Provide the [x, y] coordinate of the cell's center where the given text is located.  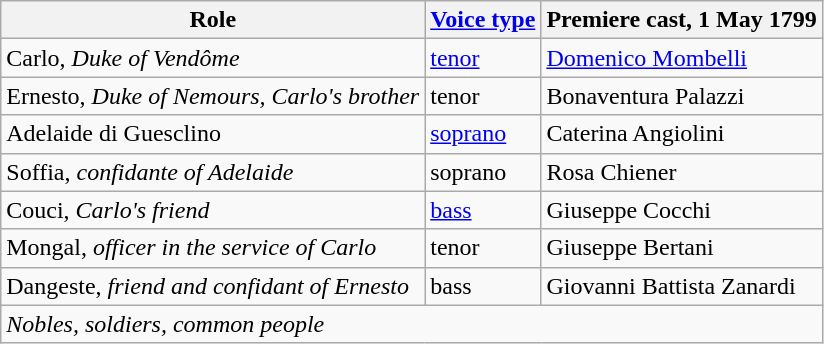
Role [213, 20]
Voice type [483, 20]
Domenico Mombelli [682, 58]
Dangeste, friend and confidant of Ernesto [213, 286]
Giuseppe Cocchi [682, 210]
Mongal, officer in the service of Carlo [213, 248]
Bonaventura Palazzi [682, 96]
Nobles, soldiers, common people [412, 324]
Giovanni Battista Zanardi [682, 286]
Premiere cast, 1 May 1799 [682, 20]
Adelaide di Guesclino [213, 134]
Soffia, confidante of Adelaide [213, 172]
Carlo, Duke of Vendôme [213, 58]
Caterina Angiolini [682, 134]
Rosa Chiener [682, 172]
Giuseppe Bertani [682, 248]
Couci, Carlo's friend [213, 210]
Ernesto, Duke of Nemours, Carlo's brother [213, 96]
